From the cell containing the given text, extract its center point as [x, y] coordinate. 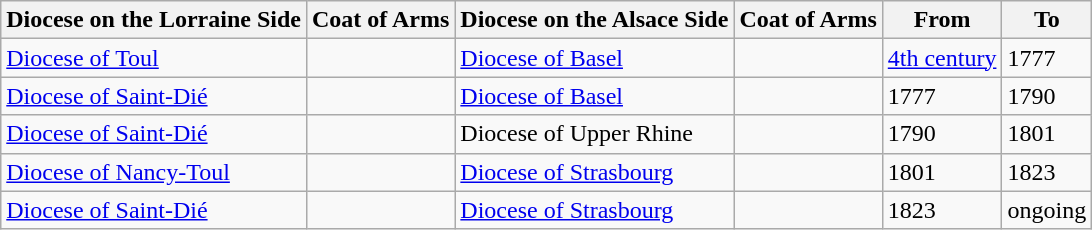
Diocese of Toul [154, 58]
Diocese on the Lorraine Side [154, 20]
Diocese of Upper Rhine [594, 134]
ongoing [1047, 210]
Diocese on the Alsace Side [594, 20]
From [942, 20]
Diocese of Nancy-Toul [154, 172]
To [1047, 20]
4th century [942, 58]
